Extract the [X, Y] coordinate from the center of the cell holding the provided text.  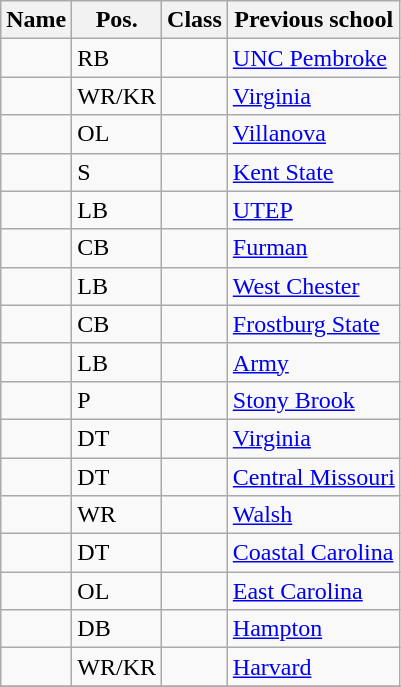
Kent State [314, 172]
West Chester [314, 286]
Army [314, 362]
RB [117, 58]
Central Missouri [314, 477]
East Carolina [314, 591]
Coastal Carolina [314, 553]
Hampton [314, 629]
UNC Pembroke [314, 58]
WR [117, 515]
Stony Brook [314, 400]
Name [36, 20]
DB [117, 629]
Frostburg State [314, 324]
S [117, 172]
Previous school [314, 20]
Walsh [314, 515]
Villanova [314, 134]
Class [195, 20]
P [117, 400]
Pos. [117, 20]
UTEP [314, 210]
Harvard [314, 667]
Furman [314, 248]
